Pinpoint the cell where the given text exists, returning its [x, y] midpoint coordinate. 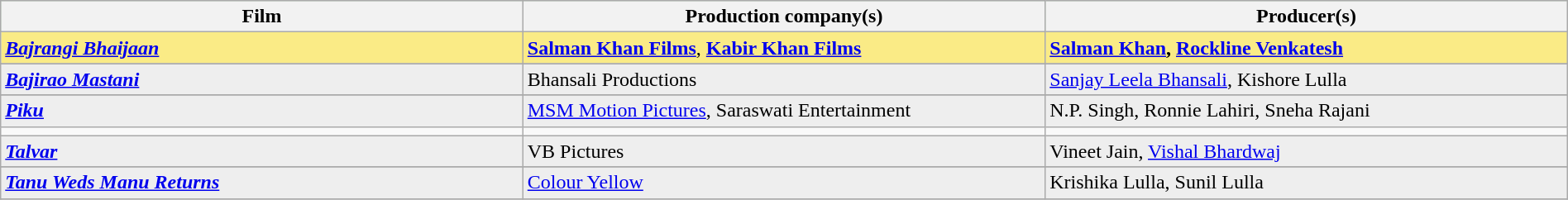
Vineet Jain, Vishal Bhardwaj [1307, 151]
N.P. Singh, Ronnie Lahiri, Sneha Rajani [1307, 111]
Tanu Weds Manu Returns [262, 183]
Bhansali Productions [784, 79]
Producer(s) [1307, 17]
MSM Motion Pictures, Saraswati Entertainment [784, 111]
Bajrangi Bhaijaan [262, 48]
Piku [262, 111]
VB Pictures [784, 151]
Bajirao Mastani [262, 79]
Salman Khan, Rockline Venkatesh [1307, 48]
Film [262, 17]
Production company(s) [784, 17]
Krishika Lulla, Sunil Lulla [1307, 183]
Salman Khan Films, Kabir Khan Films [784, 48]
Talvar [262, 151]
Sanjay Leela Bhansali, Kishore Lulla [1307, 79]
Colour Yellow [784, 183]
